Find where the given text appears and provide that cell's center as (x, y) coordinate. 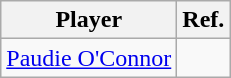
Paudie O'Connor (89, 58)
Ref. (204, 20)
Player (89, 20)
